Output the (x, y) coordinate of the center of the cell containing the given text.  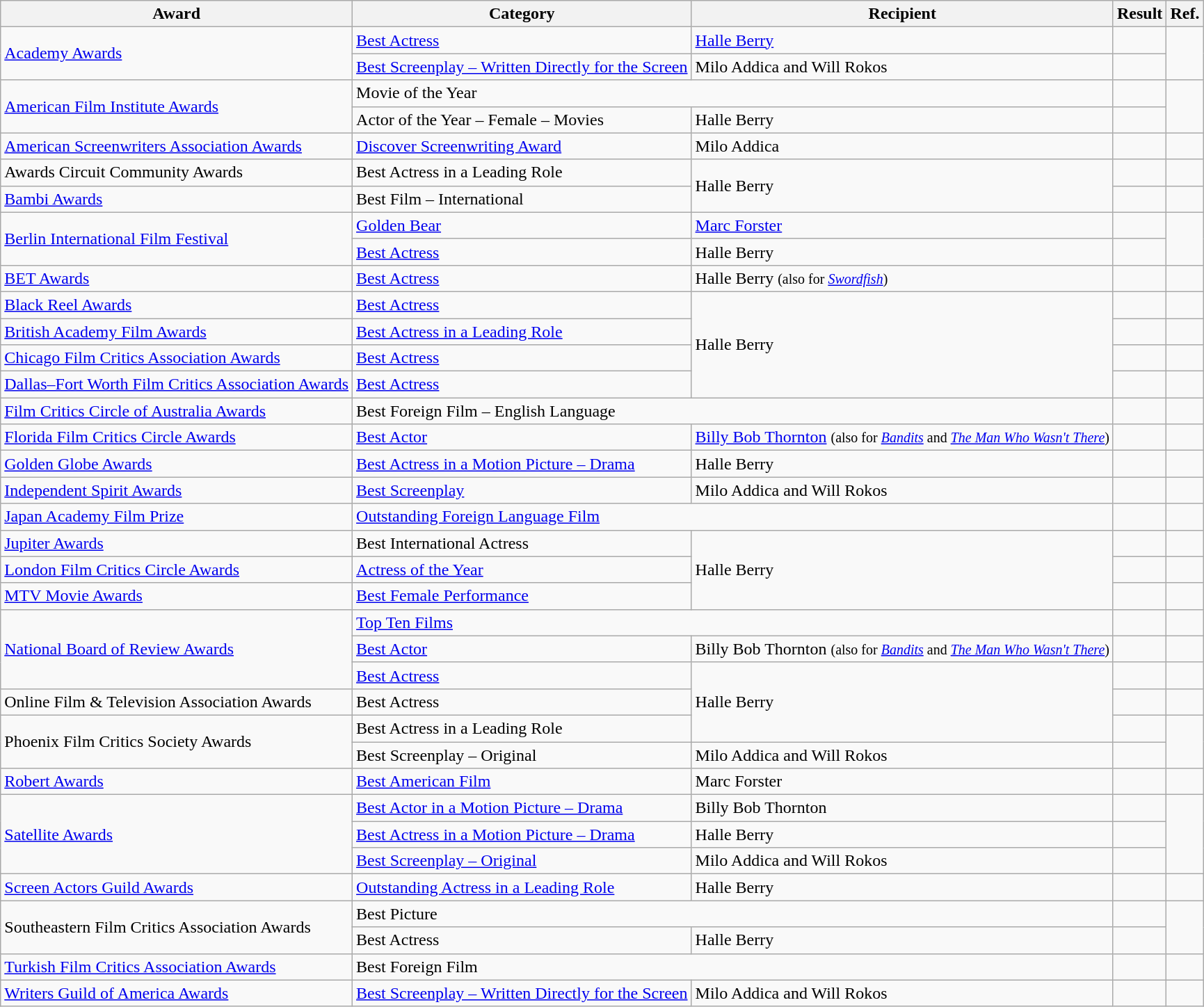
Award (177, 14)
Best Screenplay (522, 490)
Recipient (902, 14)
Best Film – International (522, 199)
Best Female Performance (522, 596)
Best American Film (522, 782)
Outstanding Foreign Language Film (733, 517)
MTV Movie Awards (177, 596)
Independent Spirit Awards (177, 490)
Japan Academy Film Prize (177, 517)
Actor of the Year – Female – Movies (522, 120)
Satellite Awards (177, 835)
London Film Critics Circle Awards (177, 570)
National Board of Review Awards (177, 649)
Robert Awards (177, 782)
BET Awards (177, 278)
Best International Actress (522, 543)
American Screenwriters Association Awards (177, 146)
Black Reel Awards (177, 305)
Awards Circuit Community Awards (177, 172)
Jupiter Awards (177, 543)
Best Actor in a Motion Picture – Drama (522, 808)
Southeastern Film Critics Association Awards (177, 927)
Halle Berry (also for Swordfish) (902, 278)
Dallas–Fort Worth Film Critics Association Awards (177, 385)
Turkish Film Critics Association Awards (177, 967)
Discover Screenwriting Award (522, 146)
Golden Bear (522, 225)
Academy Awards (177, 54)
Bambi Awards (177, 199)
Florida Film Critics Circle Awards (177, 437)
Screen Actors Guild Awards (177, 887)
Top Ten Films (733, 622)
Best Picture (733, 914)
Online Film & Television Association Awards (177, 702)
Ref. (1185, 14)
Outstanding Actress in a Leading Role (522, 887)
Billy Bob Thornton (902, 808)
Category (522, 14)
Milo Addica (902, 146)
Berlin International Film Festival (177, 239)
Actress of the Year (522, 570)
Movie of the Year (733, 93)
British Academy Film Awards (177, 332)
Best Foreign Film – English Language (733, 411)
Golden Globe Awards (177, 464)
Result (1139, 14)
Film Critics Circle of Australia Awards (177, 411)
Phoenix Film Critics Society Awards (177, 741)
American Film Institute Awards (177, 106)
Chicago Film Critics Association Awards (177, 358)
Best Foreign Film (733, 967)
Writers Guild of America Awards (177, 993)
